From the cell containing the given text, extract its center point as (X, Y) coordinate. 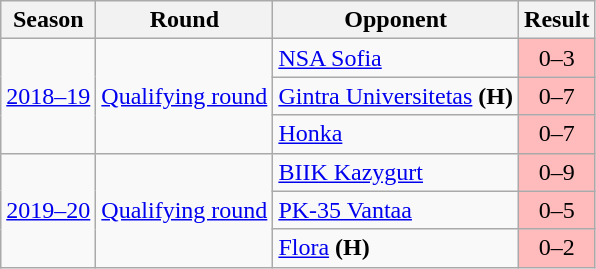
0–9 (557, 172)
2019–20 (48, 210)
Season (48, 20)
PK-35 Vantaa (396, 210)
0–3 (557, 58)
Opponent (396, 20)
Flora (H) (396, 248)
NSA Sofia (396, 58)
Gintra Universitetas (H) (396, 96)
Honka (396, 134)
Round (184, 20)
0–2 (557, 248)
0–5 (557, 210)
Result (557, 20)
2018–19 (48, 96)
BIIK Kazygurt (396, 172)
